For the text-containing cell, return its midpoint in [x, y] coordinate format. 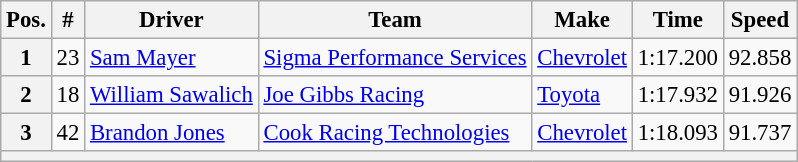
Cook Racing Technologies [395, 133]
1:17.200 [678, 58]
Team [395, 20]
Pos. [26, 20]
91.737 [760, 133]
1:17.932 [678, 95]
91.926 [760, 95]
2 [26, 95]
# [68, 20]
Sigma Performance Services [395, 58]
3 [26, 133]
Joe Gibbs Racing [395, 95]
1:18.093 [678, 133]
Brandon Jones [172, 133]
42 [68, 133]
Sam Mayer [172, 58]
1 [26, 58]
Toyota [582, 95]
William Sawalich [172, 95]
Make [582, 20]
18 [68, 95]
92.858 [760, 58]
Speed [760, 20]
23 [68, 58]
Driver [172, 20]
Time [678, 20]
